Return the (x, y) coordinate for the center point of the cell that contains the specified text.  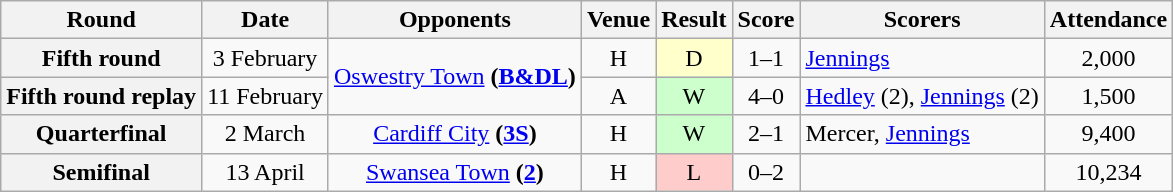
Opponents (454, 20)
13 April (266, 172)
Result (694, 20)
D (694, 58)
Scorers (922, 20)
11 February (266, 96)
A (618, 96)
Score (766, 20)
Jennings (922, 58)
4–0 (766, 96)
Semifinal (102, 172)
Hedley (2), Jennings (2) (922, 96)
L (694, 172)
1–1 (766, 58)
2,000 (1108, 58)
0–2 (766, 172)
Fifth round replay (102, 96)
Date (266, 20)
Swansea Town (2) (454, 172)
Round (102, 20)
Fifth round (102, 58)
Venue (618, 20)
2–1 (766, 134)
1,500 (1108, 96)
Quarterfinal (102, 134)
Oswestry Town (B&DL) (454, 77)
Cardiff City (3S) (454, 134)
10,234 (1108, 172)
2 March (266, 134)
Mercer, Jennings (922, 134)
Attendance (1108, 20)
3 February (266, 58)
9,400 (1108, 134)
